Return the (X, Y) coordinate for the center point of the cell that contains the specified text.  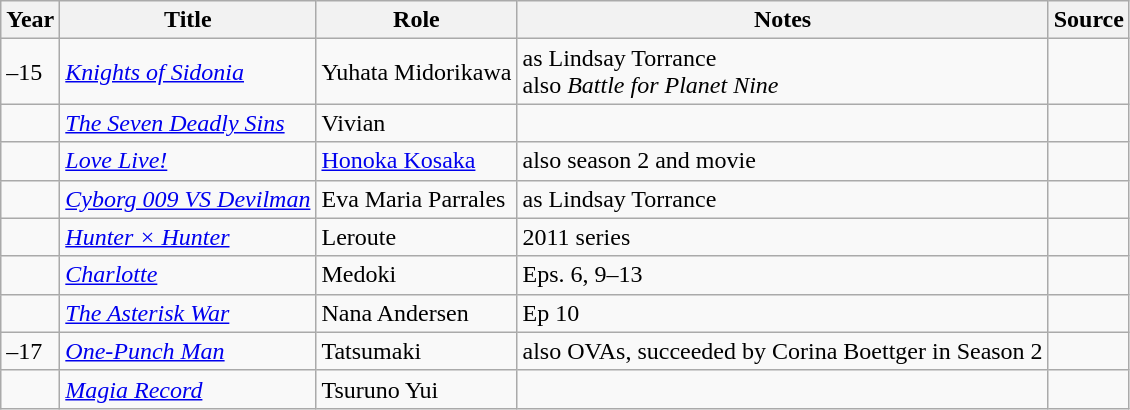
also OVAs, succeeded by Corina Boettger in Season 2 (782, 351)
Nana Andersen (416, 313)
The Asterisk War (188, 313)
–15 (30, 72)
also season 2 and movie (782, 161)
Ep 10 (782, 313)
Eps. 6, 9–13 (782, 275)
Vivian (416, 123)
Eva Maria Parrales (416, 199)
as Lindsay Torrance (782, 199)
Charlotte (188, 275)
Magia Record (188, 389)
Role (416, 20)
Knights of Sidonia (188, 72)
Notes (782, 20)
Tsuruno Yui (416, 389)
2011 series (782, 237)
One-Punch Man (188, 351)
Leroute (416, 237)
as Lindsay Torrancealso Battle for Planet Nine (782, 72)
The Seven Deadly Sins (188, 123)
Love Live! (188, 161)
Yuhata Midorikawa (416, 72)
Honoka Kosaka (416, 161)
Year (30, 20)
–17 (30, 351)
Hunter × Hunter (188, 237)
Source (1088, 20)
Title (188, 20)
Medoki (416, 275)
Cyborg 009 VS Devilman (188, 199)
Tatsumaki (416, 351)
